Capture the cell that displays the provided text and extract its [x, y] central coordinate. 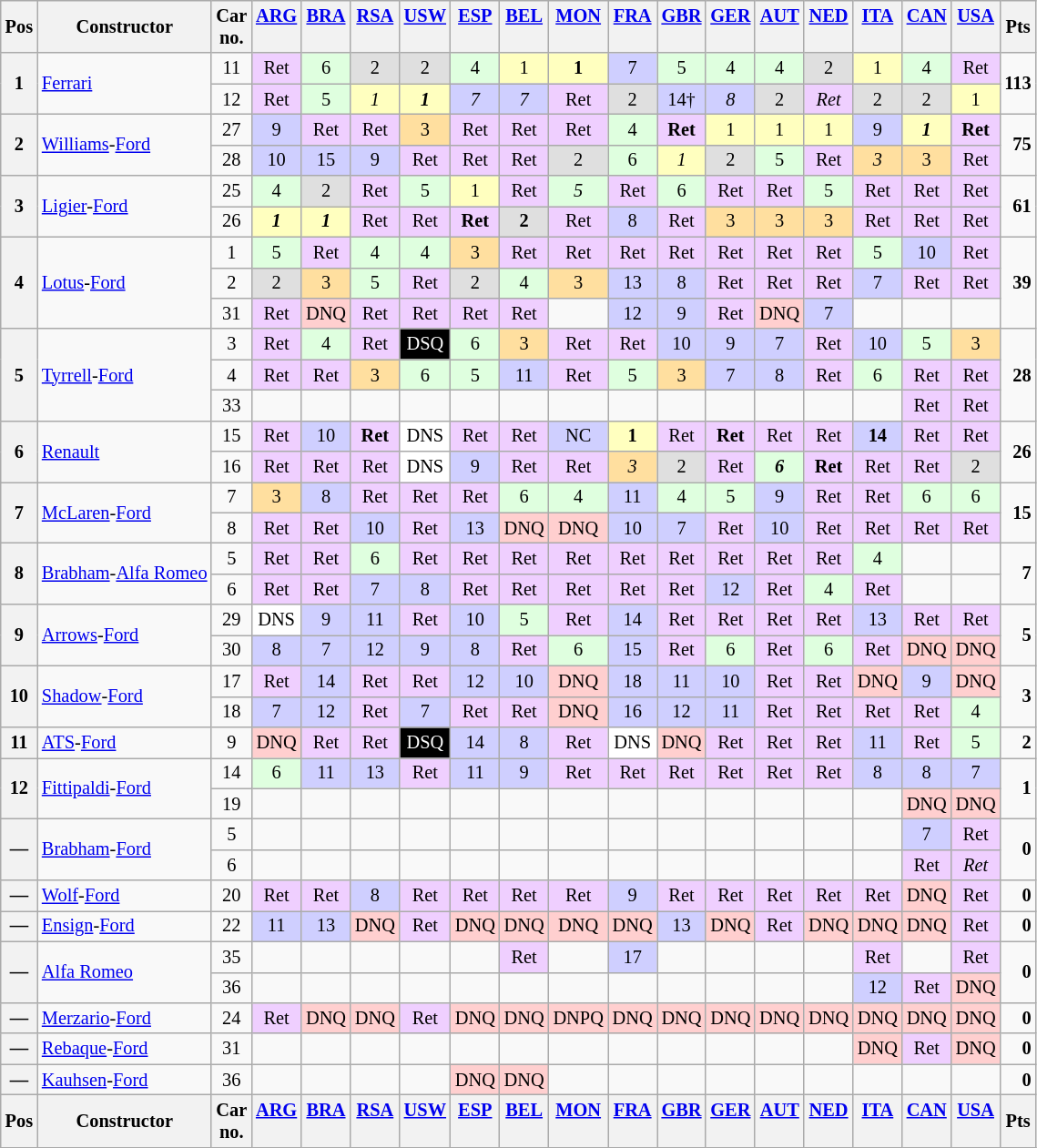
Kauhsen-Ford [124, 1080]
Brabham-Alfa Romeo [124, 574]
Alfa Romeo [124, 972]
20 [231, 896]
35 [231, 957]
29 [231, 620]
Ferrari [124, 84]
33 [231, 405]
Lotus-Ford [124, 282]
McLaren-Ford [124, 512]
75 [1018, 144]
27 [231, 129]
24 [231, 1018]
DNPQ [579, 1018]
Brabham-Ford [124, 848]
14† [682, 99]
Ensign-Ford [124, 926]
61 [1018, 206]
39 [1018, 282]
Shadow-Ford [124, 696]
Renault [124, 452]
30 [231, 650]
113 [1018, 84]
Tyrrell-Ford [124, 375]
NC [579, 436]
Merzario-Ford [124, 1018]
Fittipaldi-Ford [124, 788]
Rebaque-Ford [124, 1049]
22 [231, 926]
Ligier-Ford [124, 206]
Williams-Ford [124, 144]
Wolf-Ford [124, 896]
19 [231, 804]
25 [231, 191]
Arrows-Ford [124, 635]
ATS-Ford [124, 742]
